Output the (x, y) coordinate of the center of the cell containing the given text.  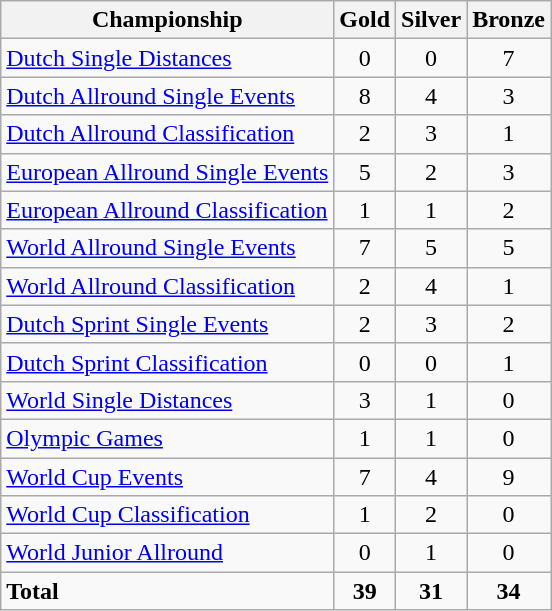
World Allround Single Events (168, 248)
World Cup Events (168, 477)
39 (365, 591)
World Single Distances (168, 400)
World Cup Classification (168, 515)
World Allround Classification (168, 286)
Dutch Allround Single Events (168, 96)
European Allround Classification (168, 210)
Championship (168, 20)
Gold (365, 20)
European Allround Single Events (168, 172)
Silver (432, 20)
Total (168, 591)
31 (432, 591)
9 (509, 477)
34 (509, 591)
Dutch Single Distances (168, 58)
Dutch Sprint Classification (168, 362)
Olympic Games (168, 438)
Dutch Allround Classification (168, 134)
Bronze (509, 20)
Dutch Sprint Single Events (168, 324)
8 (365, 96)
World Junior Allround (168, 553)
